Capture the cell that displays the provided text and extract its (x, y) central coordinate. 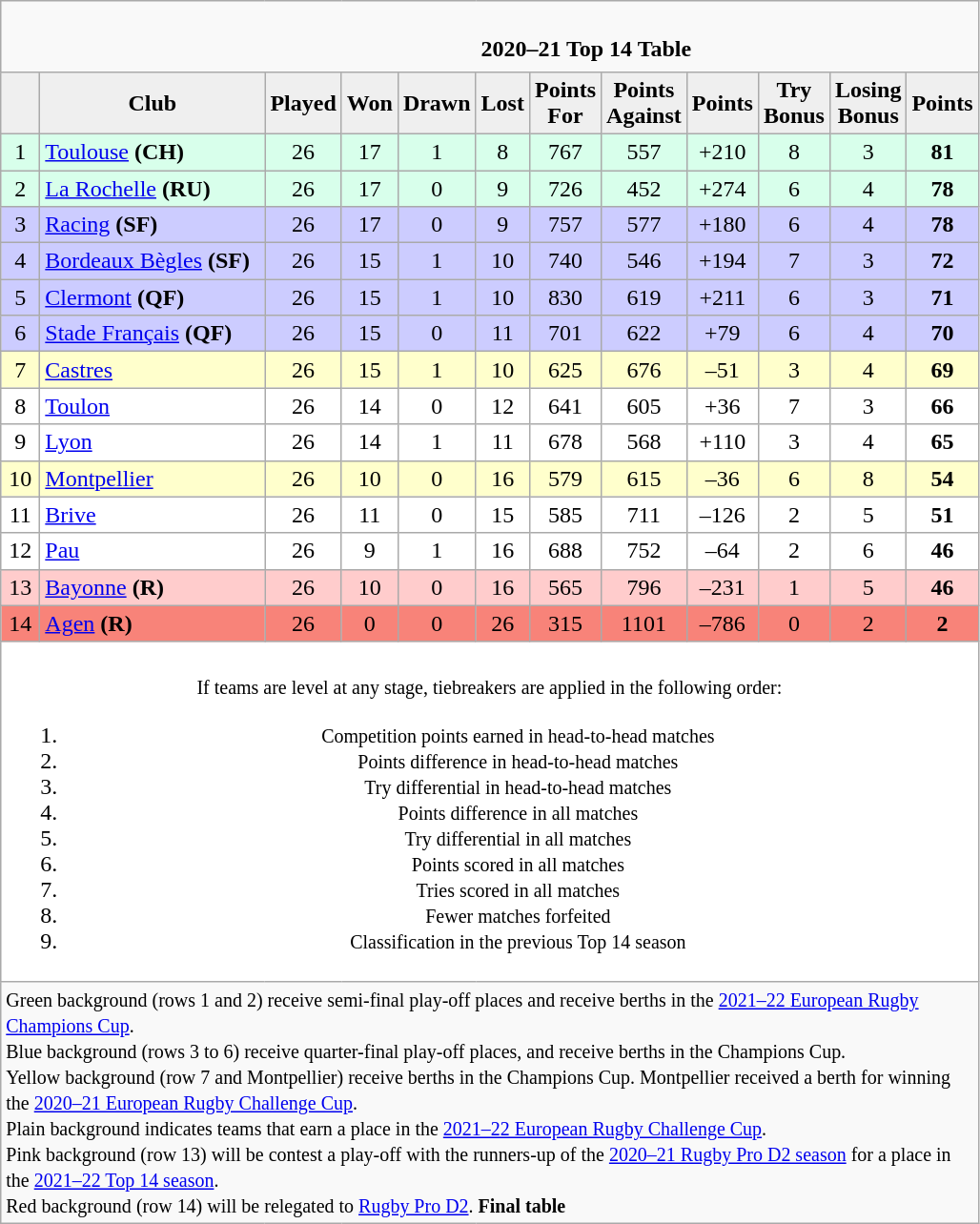
Brive (153, 515)
Castres (153, 370)
Lyon (153, 442)
69 (942, 370)
726 (564, 188)
711 (644, 515)
–786 (723, 623)
Pau (153, 551)
Montpellier (153, 479)
585 (564, 515)
Drawn (437, 103)
615 (644, 479)
71 (942, 297)
Stade Français (QF) (153, 334)
Won (370, 103)
13 (21, 587)
315 (564, 623)
641 (564, 406)
688 (564, 551)
Racing (SF) (153, 225)
701 (564, 334)
557 (644, 152)
452 (644, 188)
830 (564, 297)
622 (644, 334)
619 (644, 297)
796 (644, 587)
+79 (723, 334)
70 (942, 334)
66 (942, 406)
–51 (723, 370)
Points Against (644, 103)
577 (644, 225)
–36 (723, 479)
1101 (644, 623)
Toulouse (CH) (153, 152)
Played (303, 103)
72 (942, 261)
Bordeaux Bègles (SF) (153, 261)
+180 (723, 225)
678 (564, 442)
Points For (564, 103)
676 (644, 370)
+110 (723, 442)
Bayonne (R) (153, 587)
767 (564, 152)
605 (644, 406)
625 (564, 370)
–126 (723, 515)
–231 (723, 587)
81 (942, 152)
Lost (502, 103)
740 (564, 261)
+194 (723, 261)
54 (942, 479)
Club (153, 103)
–64 (723, 551)
Agen (R) (153, 623)
565 (564, 587)
+36 (723, 406)
546 (644, 261)
+274 (723, 188)
Try Bonus (793, 103)
Losing Bonus (868, 103)
65 (942, 442)
Clermont (QF) (153, 297)
51 (942, 515)
Toulon (153, 406)
+211 (723, 297)
757 (564, 225)
579 (564, 479)
+210 (723, 152)
568 (644, 442)
La Rochelle (RU) (153, 188)
752 (644, 551)
